Return (X, Y) of the center of cell containing provided text 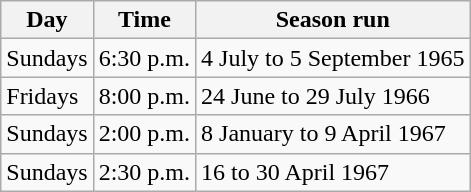
2:00 p.m. (144, 134)
Time (144, 20)
8 January to 9 April 1967 (333, 134)
2:30 p.m. (144, 172)
8:00 p.m. (144, 96)
Day (47, 20)
6:30 p.m. (144, 58)
16 to 30 April 1967 (333, 172)
Season run (333, 20)
4 July to 5 September 1965 (333, 58)
Fridays (47, 96)
24 June to 29 July 1966 (333, 96)
